Output the [X, Y] coordinate of the center of the cell containing the given text.  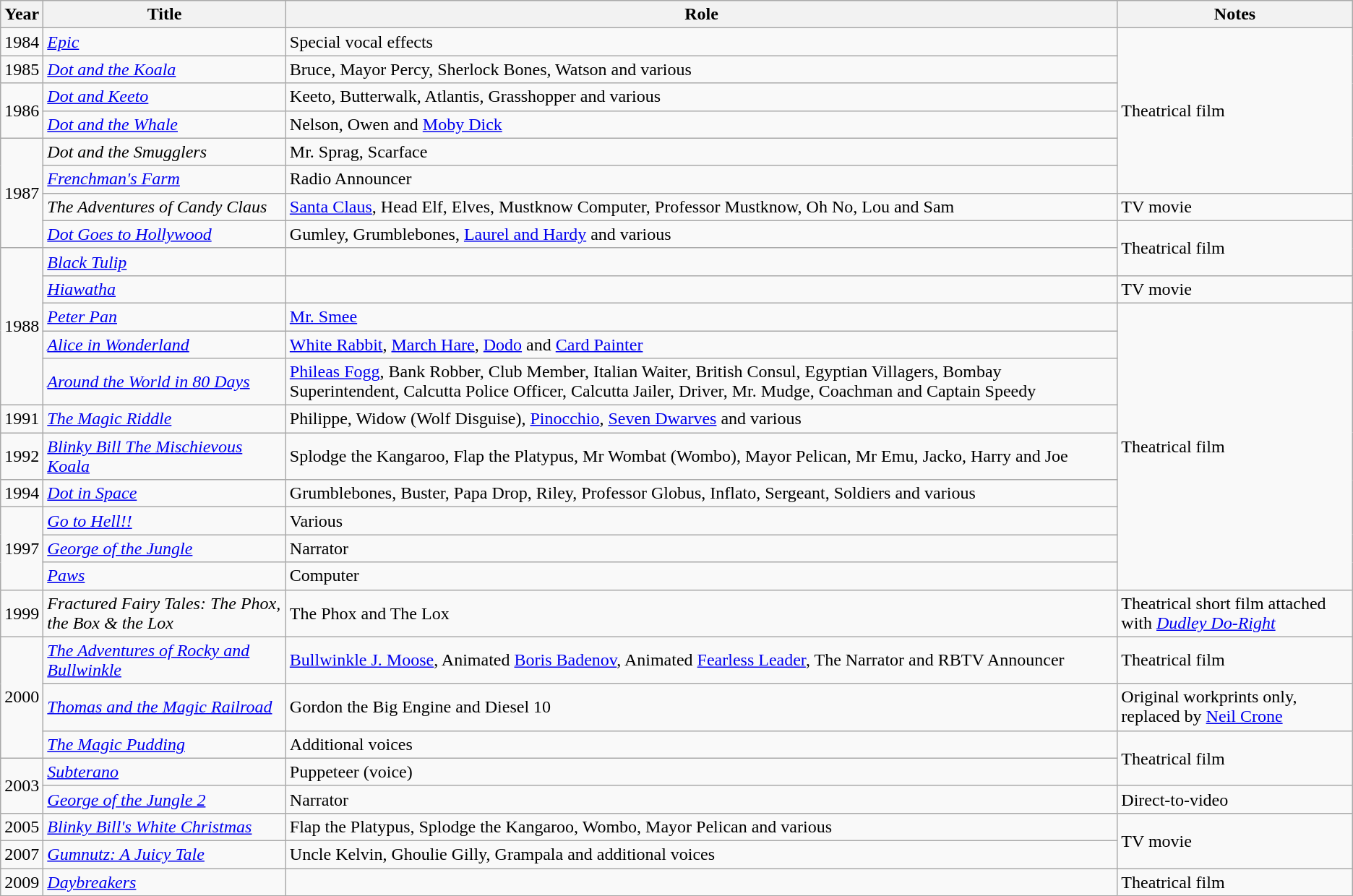
Dot and the Whale [165, 124]
Various [701, 521]
Direct-to-video [1234, 799]
Dot in Space [165, 494]
The Adventures of Rocky and Bullwinkle [165, 660]
Peter Pan [165, 316]
Subterano [165, 772]
Dot and the Koala [165, 69]
George of the Jungle 2 [165, 799]
Theatrical short film attached with Dudley Do-Right [1234, 613]
The Phox and The Lox [701, 613]
Blinky Bill The Mischievous Koala [165, 457]
2007 [22, 854]
1992 [22, 457]
Gordon the Big Engine and Diesel 10 [701, 707]
Paws [165, 576]
Around the World in 80 Days [165, 382]
Title [165, 14]
Year [22, 14]
Grumblebones, Buster, Papa Drop, Riley, Professor Globus, Inflato, Sergeant, Soldiers and various [701, 494]
Philippe, Widow (Wolf Disguise), Pinocchio, Seven Dwarves and various [701, 419]
Bullwinkle J. Moose, Animated Boris Badenov, Animated Fearless Leader, The Narrator and RBTV Announcer [701, 660]
Gumnutz: A Juicy Tale [165, 854]
The Magic Riddle [165, 419]
Puppeteer (voice) [701, 772]
Radio Announcer [701, 179]
Uncle Kelvin, Ghoulie Gilly, Grampala and additional voices [701, 854]
Fractured Fairy Tales: The Phox, the Box & the Lox [165, 613]
Dot Goes to Hollywood [165, 234]
Nelson, Owen and Moby Dick [701, 124]
1988 [22, 327]
Splodge the Kangaroo, Flap the Platypus, Mr Wombat (Wombo), Mayor Pelican, Mr Emu, Jacko, Harry and Joe [701, 457]
Bruce, Mayor Percy, Sherlock Bones, Watson and various [701, 69]
1991 [22, 419]
1985 [22, 69]
Go to Hell!! [165, 521]
Gumley, Grumblebones, Laurel and Hardy and various [701, 234]
1986 [22, 111]
2000 [22, 697]
The Magic Pudding [165, 744]
Santa Claus, Head Elf, Elves, Mustknow Computer, Professor Mustknow, Oh No, Lou and Sam [701, 207]
Flap the Platypus, Splodge the Kangaroo, Wombo, Mayor Pelican and various [701, 827]
2009 [22, 882]
Frenchman's Farm [165, 179]
2005 [22, 827]
1984 [22, 42]
Thomas and the Magic Railroad [165, 707]
Blinky Bill's White Christmas [165, 827]
Hiawatha [165, 289]
Keeto, Butterwalk, Atlantis, Grasshopper and various [701, 97]
Dot and the Smugglers [165, 152]
Dot and Keeto [165, 97]
Daybreakers [165, 882]
Original workprints only, replaced by Neil Crone [1234, 707]
2003 [22, 785]
Notes [1234, 14]
Computer [701, 576]
1997 [22, 548]
Epic [165, 42]
Alice in Wonderland [165, 345]
1994 [22, 494]
1987 [22, 193]
Special vocal effects [701, 42]
Mr. Smee [701, 316]
Black Tulip [165, 262]
Role [701, 14]
Additional voices [701, 744]
1999 [22, 613]
The Adventures of Candy Claus [165, 207]
George of the Jungle [165, 548]
Mr. Sprag, Scarface [701, 152]
White Rabbit, March Hare, Dodo and Card Painter [701, 345]
